Pinpoint the cell where the given text exists, returning its [x, y] midpoint coordinate. 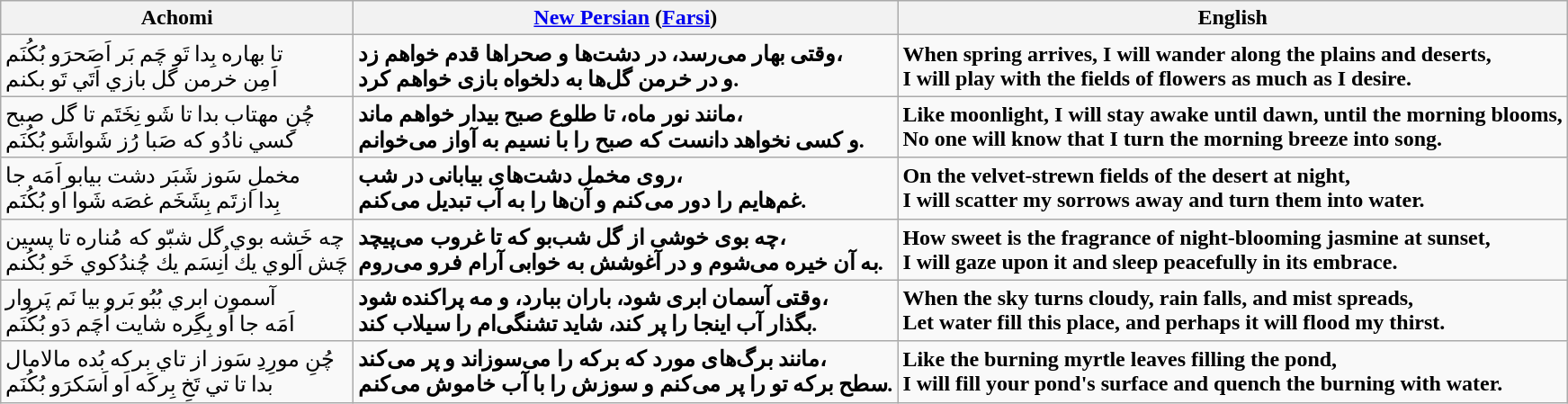
Like moonlight, I will stay awake until dawn, until the morning blooms,No one will know that I turn the morning breeze into song. [1232, 127]
وقتی بهار می‌رسد، در دشت‌ها و صحراها قدم خواهم زد،و در خرمن گل‌ها به دلخواه بازی خواهم کرد. [626, 66]
When the sky turns cloudy, rain falls, and mist spreads,Let water fill this place, and perhaps it will flood my thirst. [1232, 310]
مانند برگ‌های مورد که برکه را می‌سوزاند و پر می‌کند،سطح برکه تو را پر می‌کنم و سوزش را با آب خاموش می‌کنم. [626, 372]
روی مخمل دشت‌های بیابانی در شب،غم‌هایم را دور می‌کنم و آن‌ها را به آب تبدیل می‌کنم. [626, 188]
مخملِ سَوز شَبَر دشت بيابو اَمَه جابِدا ازتَم بِشَخَم غصَه شَوا اَو بُكُنَم [177, 188]
When spring arrives, I will wander along the plains and deserts,I will play with the fields of flowers as much as I desire. [1232, 66]
چه بوی خوشی از گل شب‌بو که تا غروب می‌پیچد،به آن خیره می‌شوم و در آغوشش به خوابی آرام فرو می‌روم. [626, 249]
تا بهاره بِدا تَو چَم بَر اَصَحرَو بُكُنَماَمِن خرمن گل بازي اَتَي تَو بكنم [177, 66]
Achomi [177, 18]
چُنِ مهتاب بدا تا شَو نِخَتَم تا گل صبحكسي نادُو كه صَبا رُز شَواشَو بُكُنَم [177, 127]
How sweet is the fragrance of night-blooming jasmine at sunset,I will gaze upon it and sleep peacefully in its embrace. [1232, 249]
On the velvet-strewn fields of the desert at night,I will scatter my sorrows away and turn them into water. [1232, 188]
مانند نور ماه، تا طلوع صبح بیدار خواهم ماند،و کسی نخواهد دانست که صبح را با نسیم به آواز می‌خوانم. [626, 127]
New Persian (Farsi) [626, 18]
Like the burning myrtle leaves filling the pond,I will fill your pond's surface and quench the burning with water. [1232, 372]
چه خَشه بوي گل شبّو كه مُناره تا پسينچَش اَلوي يك اُنِسَم يك چُندُكوي خَو بُكُنم [177, 249]
وقتی آسمان ابری شود، باران ببارد، و مه پراکنده شود،بگذار آب اینجا را پر کند، شاید تشنگی‌ام را سیلاب کند. [626, 310]
چُنِ مورِدِ سَوز از تاي بركه بُده مالامالبدا تا تي تَخِ بِركَه اَو اَسَكرَو بُكُنَم [177, 372]
English [1232, 18]
آسمون ابري بُبُو بَرو بيا نَم پَرواراَمَه جا اَو بِگِره شايت اُچَم دَو بُكُنَم [177, 310]
